Scan for the cell matching the given text and deliver its [X, Y] coordinate at center. 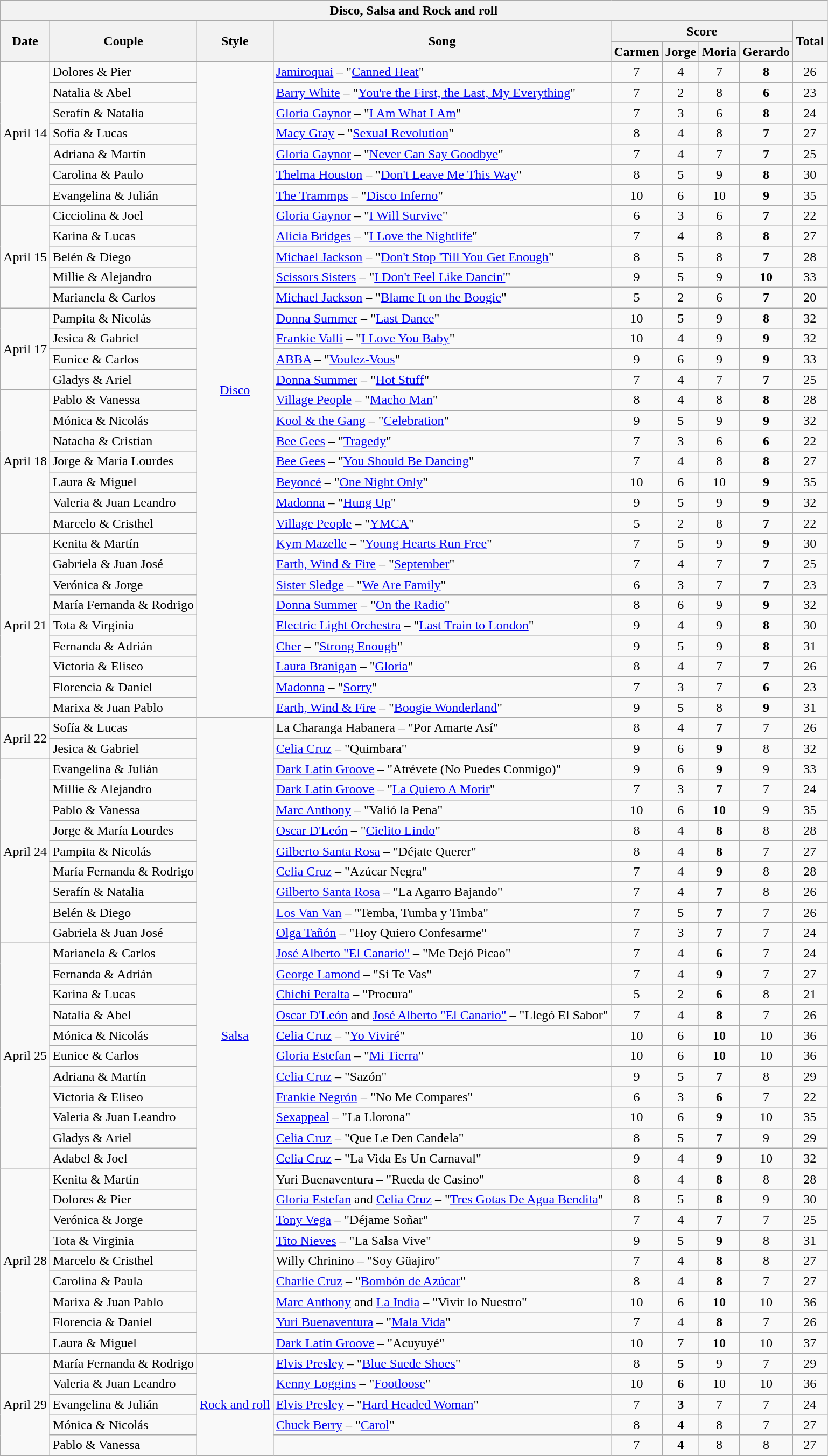
Thelma Houston – "Don't Leave Me This Way" [442, 174]
Song [442, 41]
Celia Cruz – "Que Le Den Candela" [442, 1138]
Earth, Wind & Fire – "September" [442, 564]
Gloria Gaynor – "I Will Survive" [442, 215]
Carmen [636, 52]
Dark Latin Groove – "Atrévete (No Puedes Conmigo)" [442, 769]
ABBA – "Voulez-Vous" [442, 359]
Carolina & Paula [123, 1282]
Gloria Gaynor – "Never Can Say Goodbye" [442, 154]
Score [702, 31]
Elvis Presley – "Blue Suede Shoes" [442, 1363]
Chichí Peralta – "Procura" [442, 995]
Kenny Loggins – "Footloose" [442, 1384]
Gloria Estefan and Celia Cruz – "Tres Gotas De Agua Bendita" [442, 1199]
Yuri Buenaventura – "Rueda de Casino" [442, 1179]
Bee Gees – "Tragedy" [442, 441]
Gilberto Santa Rosa – "La Agarro Bajando" [442, 892]
Disco, Salsa and Rock and roll [413, 11]
April 15 [25, 256]
Chuck Berry – "Carol" [442, 1425]
Oscar D'León and José Alberto "El Canario" – "Llegó El Sabor" [442, 1015]
Madonna – "Sorry" [442, 687]
April 17 [25, 349]
Bee Gees – "You Should Be Dancing" [442, 461]
Total [810, 41]
Elvis Presley – "Hard Headed Woman" [442, 1404]
Donna Summer – "Hot Stuff" [442, 380]
April 24 [25, 851]
Gerardo [766, 52]
Donna Summer – "On the Radio" [442, 605]
Earth, Wind & Fire – "Boogie Wonderland" [442, 708]
Alicia Bridges – "I Love the Nightlife" [442, 236]
Frankie Negrón – "No Me Compares" [442, 1097]
Los Van Van – "Temba, Tumba y Timba" [442, 913]
Style [235, 41]
20 [810, 298]
Jorge [680, 52]
Celia Cruz – "Quimbara" [442, 748]
Sexappeal – "La Llorona" [442, 1117]
José Alberto "El Canario" – "Me Dejó Picao" [442, 954]
Willy Chrinino – "Soy Güajiro" [442, 1261]
Yuri Buenaventura – "Mala Vida" [442, 1322]
April 21 [25, 626]
April 14 [25, 134]
Kool & the Gang – "Celebration" [442, 421]
April 25 [25, 1056]
Donna Summer – "Last Dance" [442, 318]
Moria [719, 52]
The Trammps – "Disco Inferno" [442, 195]
Marc Anthony – "Valió la Pena" [442, 810]
Michael Jackson – "Don't Stop 'Till You Get Enough" [442, 257]
Natacha & Cristian [123, 441]
Adabel & Joel [123, 1158]
37 [810, 1343]
Date [25, 41]
Olga Tañón – "Hoy Quiero Confesarme" [442, 933]
Beyoncé – "One Night Only" [442, 482]
La Charanga Habanera – "Por Amarte Así" [442, 728]
Tony Vega – "Déjame Soñar" [442, 1220]
Cicciolina & Joel [123, 215]
April 29 [25, 1404]
Charlie Cruz – "Bombón de Azúcar" [442, 1282]
Laura Branigan – "Gloria" [442, 667]
Village People – "Macho Man" [442, 400]
Frankie Valli – "I Love You Baby" [442, 339]
Madonna – "Hung Up" [442, 502]
Marc Anthony and La India – "Vivir lo Nuestro" [442, 1302]
Kym Mazelle – "Young Hearts Run Free" [442, 543]
Scissors Sisters – "I Don't Feel Like Dancin'" [442, 277]
Barry White – "You're the First, the Last, My Everything" [442, 93]
Rock and roll [235, 1404]
April 18 [25, 461]
Gloria Gaynor – "I Am What I Am" [442, 113]
Gloria Estefan – "Mi Tierra" [442, 1056]
Jamiroquai – "Canned Heat" [442, 72]
Michael Jackson – "Blame It on the Boogie" [442, 298]
Village People – "YMCA" [442, 523]
Dark Latin Groove – "Acuyuyé" [442, 1343]
George Lamond – "Si Te Vas" [442, 974]
Gilberto Santa Rosa – "Déjate Querer" [442, 851]
21 [810, 995]
Couple [123, 41]
April 28 [25, 1261]
Celia Cruz – "La Vida Es Un Carnaval" [442, 1158]
Cher – "Strong Enough" [442, 646]
Carolina & Paulo [123, 174]
Tito Nieves – "La Salsa Vive" [442, 1240]
Dark Latin Groove – "La Quiero A Morir" [442, 789]
Oscar D'León – "Cielito Lindo" [442, 830]
Salsa [235, 1035]
Celia Cruz – "Azúcar Negra" [442, 871]
Disco [235, 390]
Sister Sledge – "We Are Family" [442, 584]
Electric Light Orchestra – "Last Train to London" [442, 626]
Celia Cruz – "Sazón" [442, 1076]
April 22 [25, 738]
Celia Cruz – "Yo Viviré" [442, 1035]
Macy Gray – "Sexual Revolution" [442, 134]
